From the cell containing the given text, extract its center point as (X, Y) coordinate. 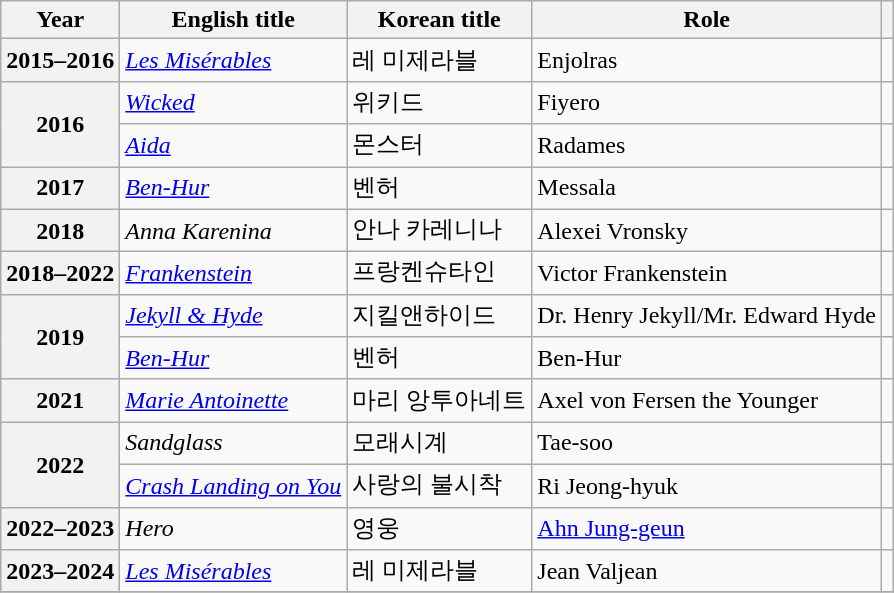
Dr. Henry Jekyll/Mr. Edward Hyde (707, 316)
English title (234, 20)
Messala (707, 188)
2018 (60, 230)
지킬앤하이드 (440, 316)
2017 (60, 188)
Wicked (234, 102)
Enjolras (707, 60)
마리 앙투아네트 (440, 400)
모래시계 (440, 444)
Fiyero (707, 102)
Year (60, 20)
안나 카레니나 (440, 230)
사랑의 불시착 (440, 486)
2022 (60, 464)
Jekyll & Hyde (234, 316)
Victor Frankenstein (707, 274)
2018–2022 (60, 274)
몬스터 (440, 146)
2022–2023 (60, 528)
Ahn Jung-geun (707, 528)
2016 (60, 124)
2015–2016 (60, 60)
Ri Jeong-hyuk (707, 486)
Role (707, 20)
2019 (60, 336)
위키드 (440, 102)
Sandglass (234, 444)
Jean Valjean (707, 572)
영웅 (440, 528)
Anna Karenina (234, 230)
프랑켄슈타인 (440, 274)
Crash Landing on You (234, 486)
Marie Antoinette (234, 400)
Hero (234, 528)
Axel von Fersen the Younger (707, 400)
Aida (234, 146)
Alexei Vronsky (707, 230)
Tae-soo (707, 444)
Korean title (440, 20)
2023–2024 (60, 572)
Frankenstein (234, 274)
2021 (60, 400)
Radames (707, 146)
